Scan for the cell matching the given text and deliver its [x, y] coordinate at center. 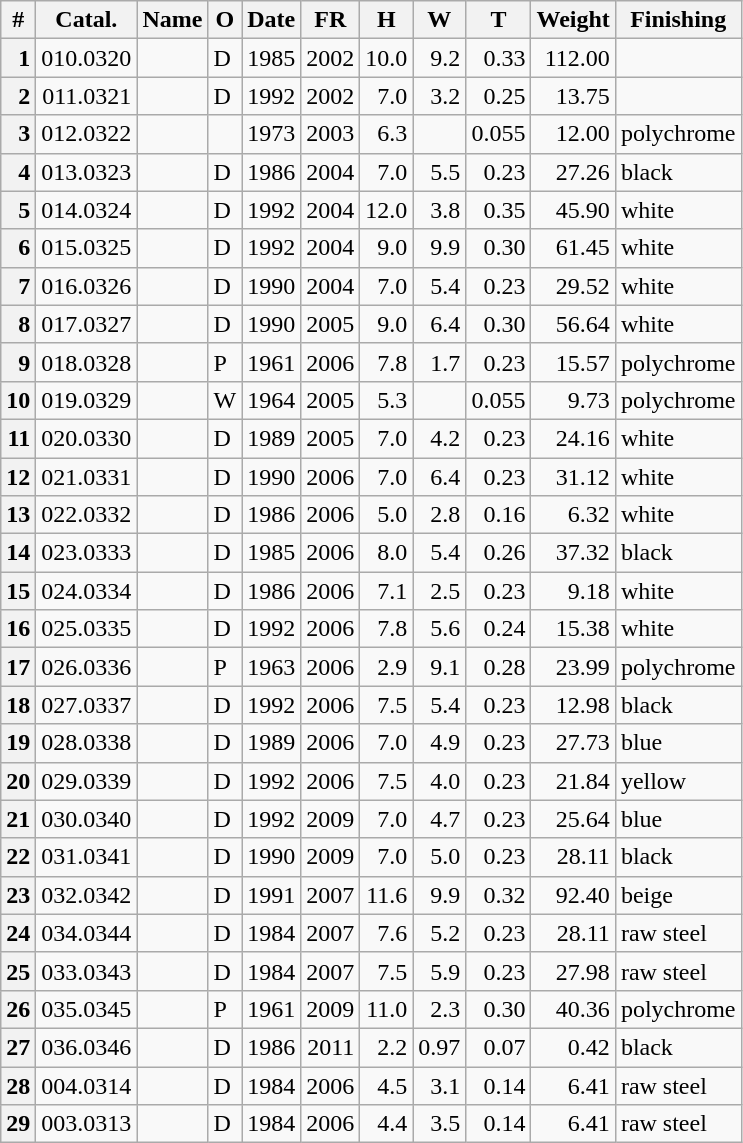
9 [18, 362]
15 [18, 591]
9.2 [440, 58]
21.84 [573, 781]
016.0326 [86, 286]
T [498, 20]
15.38 [573, 629]
020.0330 [86, 438]
023.0333 [86, 553]
13 [18, 515]
29 [18, 1124]
8 [18, 324]
27.26 [573, 172]
13.75 [573, 96]
010.0320 [86, 58]
Weight [573, 20]
0.42 [573, 1047]
Name [172, 20]
4 [18, 172]
27.73 [573, 743]
021.0331 [86, 477]
23 [18, 895]
10.0 [386, 58]
0.33 [498, 58]
8.0 [386, 553]
025.0335 [86, 629]
022.0332 [86, 515]
7.1 [386, 591]
011.0321 [86, 96]
4.2 [440, 438]
4.9 [440, 743]
003.0313 [86, 1124]
10 [18, 400]
22 [18, 857]
1991 [272, 895]
92.40 [573, 895]
25 [18, 971]
45.90 [573, 210]
3 [18, 134]
030.0340 [86, 819]
026.0336 [86, 667]
18 [18, 705]
6 [18, 248]
12.00 [573, 134]
033.0343 [86, 971]
17 [18, 667]
034.0344 [86, 933]
1973 [272, 134]
23.99 [573, 667]
28 [18, 1085]
5.9 [440, 971]
19 [18, 743]
036.0346 [86, 1047]
27 [18, 1047]
12.98 [573, 705]
12 [18, 477]
61.45 [573, 248]
031.0341 [86, 857]
16 [18, 629]
9.18 [573, 591]
6.3 [386, 134]
25.64 [573, 819]
004.0314 [86, 1085]
# [18, 20]
0.28 [498, 667]
yellow [678, 781]
0.25 [498, 96]
4.7 [440, 819]
2011 [330, 1047]
56.64 [573, 324]
37.32 [573, 553]
112.00 [573, 58]
017.0327 [86, 324]
2.2 [386, 1047]
Finishing [678, 20]
0.35 [498, 210]
2.5 [440, 591]
2.3 [440, 1009]
7 [18, 286]
21 [18, 819]
Catal. [86, 20]
12.0 [386, 210]
0.97 [440, 1047]
013.0323 [86, 172]
027.0337 [86, 705]
1964 [272, 400]
0.24 [498, 629]
6.32 [573, 515]
2003 [330, 134]
beige [678, 895]
015.0325 [86, 248]
012.0322 [86, 134]
0.32 [498, 895]
FR [330, 20]
11 [18, 438]
5.3 [386, 400]
4.0 [440, 781]
11.6 [386, 895]
3.5 [440, 1124]
3.1 [440, 1085]
2 [18, 96]
024.0334 [86, 591]
H [386, 20]
1.7 [440, 362]
035.0345 [86, 1009]
2.9 [386, 667]
7.6 [386, 933]
2.8 [440, 515]
15.57 [573, 362]
4.4 [386, 1124]
14 [18, 553]
29.52 [573, 286]
5.2 [440, 933]
5.6 [440, 629]
018.0328 [86, 362]
028.0338 [86, 743]
5.5 [440, 172]
1 [18, 58]
9.1 [440, 667]
1963 [272, 667]
0.26 [498, 553]
5 [18, 210]
31.12 [573, 477]
029.0339 [86, 781]
24 [18, 933]
11.0 [386, 1009]
0.07 [498, 1047]
014.0324 [86, 210]
27.98 [573, 971]
24.16 [573, 438]
9.73 [573, 400]
26 [18, 1009]
O [225, 20]
3.2 [440, 96]
0.16 [498, 515]
032.0342 [86, 895]
4.5 [386, 1085]
3.8 [440, 210]
40.36 [573, 1009]
Date [272, 20]
20 [18, 781]
019.0329 [86, 400]
